Locate the cell with the specified text and output its [X, Y] center coordinate. 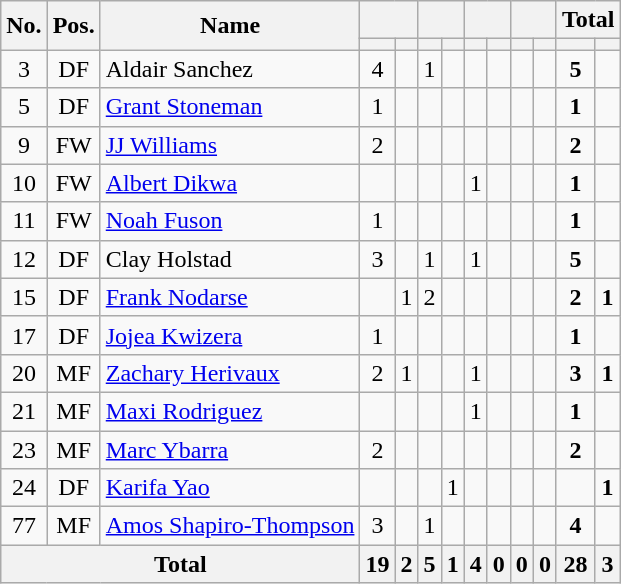
Grant Stoneman [230, 107]
Marc Ybarra [230, 449]
17 [24, 335]
20 [24, 373]
Jojea Kwizera [230, 335]
11 [24, 221]
28 [575, 564]
Karifa Yao [230, 488]
15 [24, 297]
Zachary Herivaux [230, 373]
21 [24, 411]
No. [24, 26]
Pos. [74, 26]
23 [24, 449]
Name [230, 26]
Aldair Sanchez [230, 69]
Frank Nodarse [230, 297]
JJ Williams [230, 145]
10 [24, 183]
Maxi Rodriguez [230, 411]
Clay Holstad [230, 259]
24 [24, 488]
9 [24, 145]
12 [24, 259]
Noah Fuson [230, 221]
19 [378, 564]
77 [24, 526]
Amos Shapiro-Thompson [230, 526]
Albert Dikwa [230, 183]
